From the cell containing the given text, extract its center point as [x, y] coordinate. 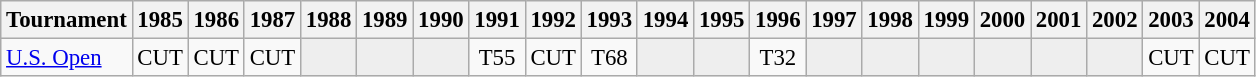
1994 [665, 20]
1986 [216, 20]
1987 [272, 20]
T55 [497, 58]
2002 [1115, 20]
T68 [609, 58]
Tournament [66, 20]
1996 [778, 20]
1998 [890, 20]
1991 [497, 20]
1997 [834, 20]
2001 [1059, 20]
1995 [722, 20]
1992 [553, 20]
1999 [946, 20]
1985 [160, 20]
1988 [328, 20]
2004 [1227, 20]
U.S. Open [66, 58]
2003 [1171, 20]
1989 [385, 20]
1993 [609, 20]
1990 [441, 20]
2000 [1002, 20]
T32 [778, 58]
